Capture the cell that displays the provided text and extract its [x, y] central coordinate. 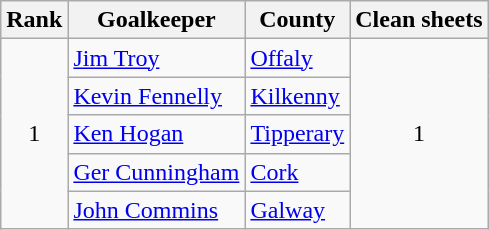
Ger Cunningham [156, 172]
Clean sheets [419, 20]
Offaly [298, 58]
County [298, 20]
Kilkenny [298, 96]
Cork [298, 172]
John Commins [156, 210]
Kevin Fennelly [156, 96]
Tipperary [298, 134]
Rank [34, 20]
Ken Hogan [156, 134]
Goalkeeper [156, 20]
Galway [298, 210]
Jim Troy [156, 58]
